Detect which cell encompasses the target text, then output its (X, Y) center coordinate. 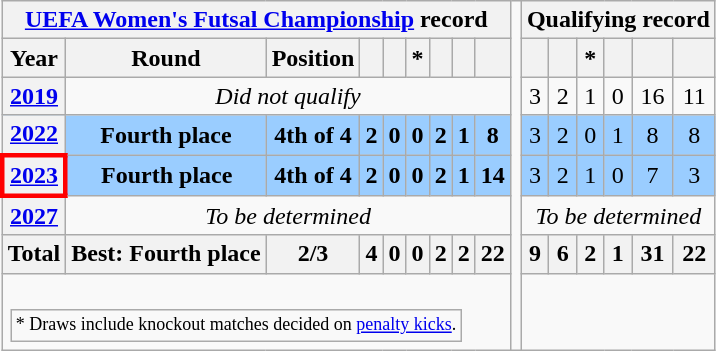
16 (653, 96)
14 (492, 174)
Qualifying record (618, 20)
9 (535, 254)
4 (372, 254)
Round (166, 58)
Did not qualify (288, 96)
2023 (34, 174)
11 (694, 96)
31 (653, 254)
Total (34, 254)
2027 (34, 216)
2019 (34, 96)
2/3 (313, 254)
6 (563, 254)
Position (313, 58)
Year (34, 58)
UEFA Women's Futsal Championship record (256, 20)
7 (653, 174)
Best: Fourth place (166, 254)
2022 (34, 135)
